Search for the cell housing the specified text and yield its (X, Y) center coordinate. 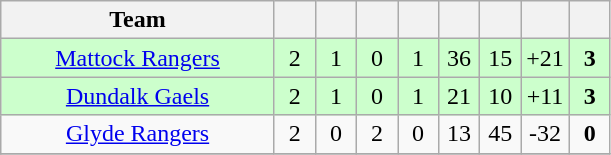
Glyde Rangers (138, 134)
15 (500, 58)
Dundalk Gaels (138, 96)
Team (138, 20)
+11 (546, 96)
13 (460, 134)
36 (460, 58)
-32 (546, 134)
21 (460, 96)
+21 (546, 58)
10 (500, 96)
Mattock Rangers (138, 58)
45 (500, 134)
